Determine the (X, Y) coordinate at the center of the cell enclosing the given text.  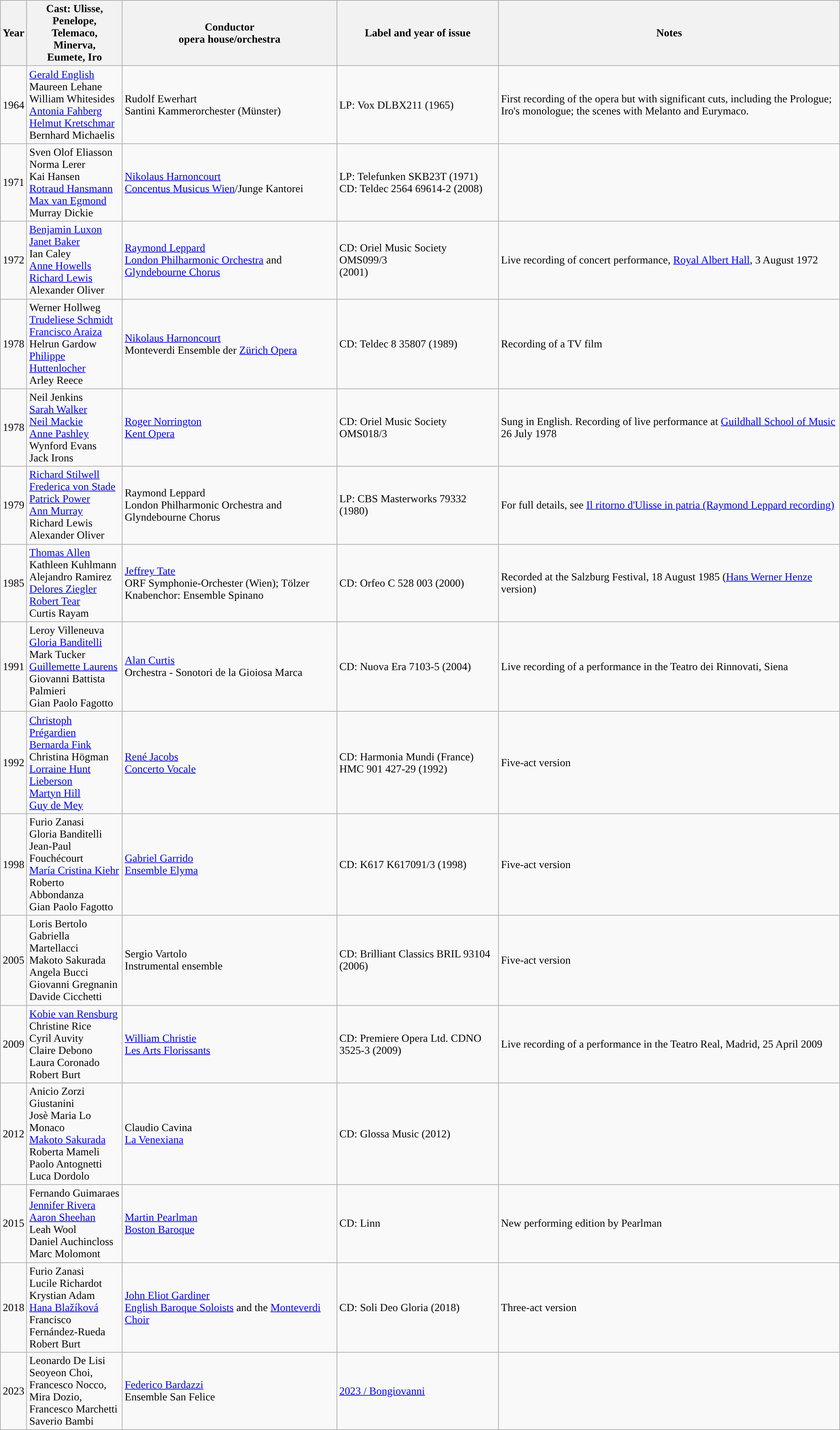
2012 (13, 1134)
LP: Telefunken SKB23T (1971)CD: Teldec 2564 69614-2 (2008) (418, 182)
Kobie van RensburgChristine RiceCyril AuvityClaire DebonoLaura CoronadoRobert Burt (74, 1044)
Furio Zanasi Lucile Richardot Krystian Adam Hana Blažíková Francisco Fernández-Rueda Robert Burt (74, 1307)
1998 (13, 864)
First recording of the opera but with significant cuts, including the Prologue; Iro's monologue; the scenes with Melanto and Eurymaco. (669, 105)
Label and year of issue (418, 33)
Sung in English. Recording of live performance at Guildhall School of Music 26 July 1978 (669, 427)
Sergio VartoloInstrumental ensemble (229, 960)
Conductoropera house/orchestra (229, 33)
LP: CBS Masterworks 79332 (1980) (418, 505)
1971 (13, 182)
2023 / Bongiovanni (418, 1391)
CD: Oriel Music Society OMS018/3 (418, 427)
Neil JenkinsSarah WalkerNeil MackieAnne PashleyWynford EvansJack Irons (74, 427)
CD: Brilliant Classics BRIL 93104 (2006) (418, 960)
Live recording of concert performance, Royal Albert Hall, 3 August 1972 (669, 260)
CD: Soli Deo Gloria (2018) (418, 1307)
CD: Nuova Era 7103-5 (2004) (418, 667)
Leonardo De LisiSeoyeon Choi,Francesco Nocco,Mira Dozio,Francesco MarchettiSaverio Bambi (74, 1391)
LP: Vox DLBX211 (1965) (418, 105)
2009 (13, 1044)
CD: Harmonia Mundi (France) HMC 901 427-29 (1992) (418, 762)
Gabriel GarridoEnsemble Elyma (229, 864)
1992 (13, 762)
Nikolaus HarnoncourtConcentus Musicus Wien/Junge Kantorei (229, 182)
1991 (13, 667)
1964 (13, 105)
CD: Orfeo C 528 003 (2000) (418, 583)
Leroy VilleneuvaGloria BanditelliMark TuckerGuillemette LaurensGiovanni Battista PalmieriGian Paolo Fagotto (74, 667)
Loris BertoloGabriella MartellacciMakoto SakuradaAngela BucciGiovanni GregnaninDavide Cicchetti (74, 960)
Alan CurtisOrchestra - Sonotori de la Gioiosa Marca (229, 667)
CD: Glossa Music (2012) (418, 1134)
Roger NorringtonKent Opera (229, 427)
René JacobsConcerto Vocale (229, 762)
Recording of a TV film (669, 344)
New performing edition by Pearlman (669, 1224)
CD: Premiere Opera Ltd. CDNO 3525-3 (2009) (418, 1044)
2023 (13, 1391)
Federico BardazziEnsemble San Felice (229, 1391)
CD: Oriel Music Society OMS099/3(2001) (418, 260)
Christoph PrégardienBernarda FinkChristina HögmanLorraine Hunt LiebersonMartyn HillGuy de Mey (74, 762)
Werner HollwegTrudeliese SchmidtFrancisco AraizaHelrun GardowPhilippe HuttenlocherArley Reece (74, 344)
Three-act version (669, 1307)
CD: Linn (418, 1224)
Benjamin LuxonJanet BakerIan CaleyAnne HowellsRichard LewisAlexander Oliver (74, 260)
2005 (13, 960)
Rudolf Ewerhart Santini Kammerorchester (Münster) (229, 105)
Live recording of a performance in the Teatro dei Rinnovati, Siena (669, 667)
Anicio Zorzi Giustanini Josè Maria Lo Monaco Makoto Sakurada Roberta Mameli Paolo Antognetti Luca Dordolo (74, 1134)
2018 (13, 1307)
1972 (13, 260)
CD: Teldec 8 35807 (1989) (418, 344)
Gerald EnglishMaureen LehaneWilliam WhitesidesAntonia FahbergHelmut KretschmarBernhard Michaelis (74, 105)
John Eliot GardinerEnglish Baroque Soloists and the Monteverdi Choir (229, 1307)
Recorded at the Salzburg Festival, 18 August 1985 (Hans Werner Henze version) (669, 583)
William ChristieLes Arts Florissants (229, 1044)
Cast: Ulisse, Penelope,Telemaco, Minerva,Eumete, Iro (74, 33)
Live recording of a performance in the Teatro Real, Madrid, 25 April 2009 (669, 1044)
Thomas AllenKathleen KuhlmannAlejandro RamirezDelores ZieglerRobert TearCurtis Rayam (74, 583)
Martin PearlmanBoston Baroque (229, 1224)
1985 (13, 583)
CD: K617 K617091/3 (1998) (418, 864)
Year (13, 33)
Notes (669, 33)
Jeffrey TateORF Symphonie-Orchester (Wien); Tölzer Knabenchor: Ensemble Spinano (229, 583)
Richard StilwellFrederica von StadePatrick PowerAnn MurrayRichard LewisAlexander Oliver (74, 505)
2015 (13, 1224)
For full details, see Il ritorno d'Ulisse in patria (Raymond Leppard recording) (669, 505)
1979 (13, 505)
Furio ZanasiGloria BanditelliJean-Paul FouchécourtMaría Cristina KiehrRoberto AbbondanzaGian Paolo Fagotto (74, 864)
Claudio CavinaLa Venexiana (229, 1134)
Nikolaus HarnoncourtMonteverdi Ensemble der Zürich Opera (229, 344)
Sven Olof EliassonNorma LererKai HansenRotraud HansmannMax van EgmondMurray Dickie (74, 182)
Fernando Guimaraes Jennifer Rivera Aaron Sheehan Leah Wool Daniel Auchincloss Marc Molomont (74, 1224)
